Search for the cell housing the specified text and yield its (X, Y) center coordinate. 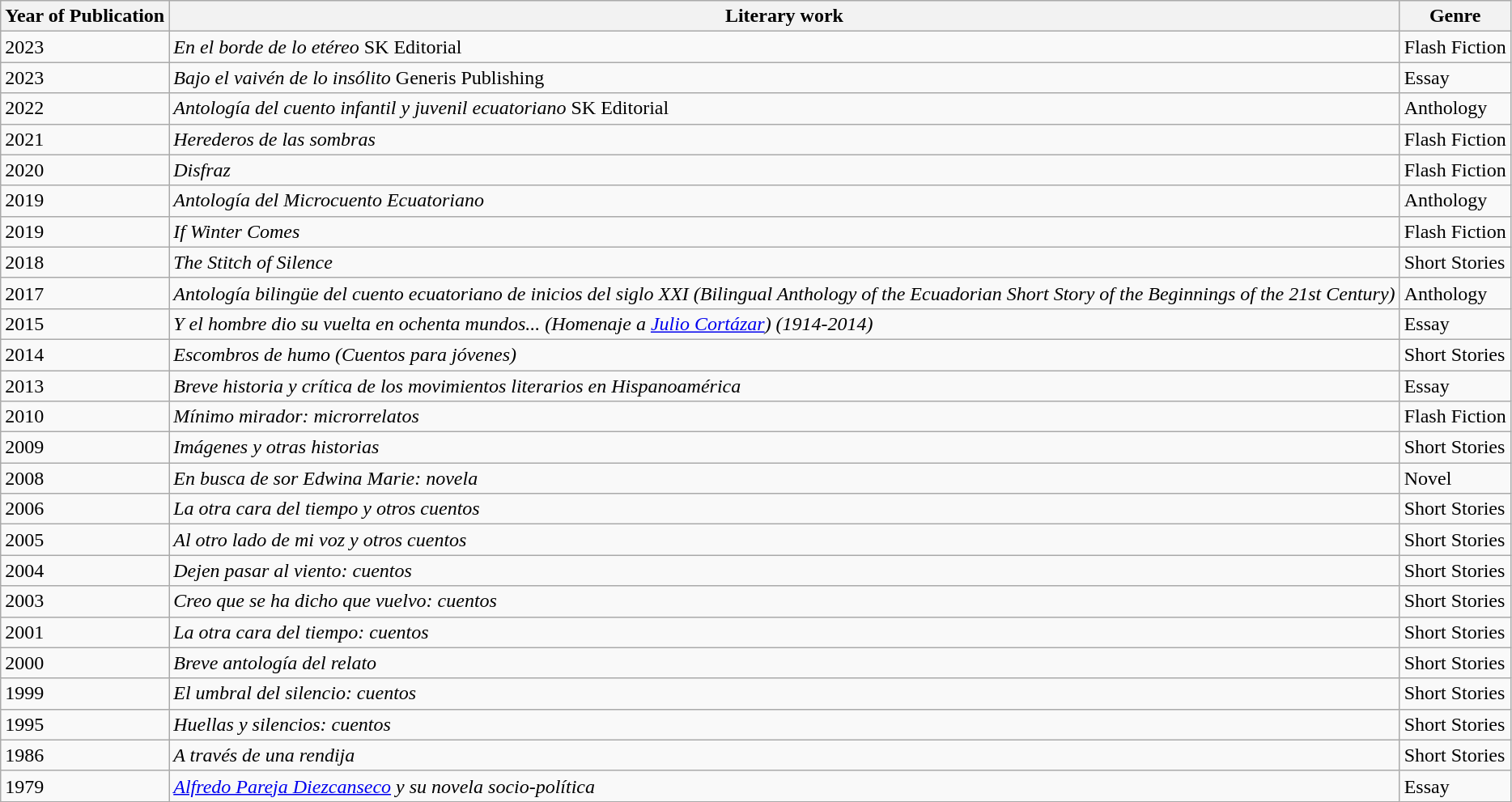
Al otro lado de mi voz y otros cuentos (784, 540)
2006 (85, 509)
2009 (85, 448)
Creo que se ha dicho que vuelvo: cuentos (784, 601)
En el borde de lo etéreo SK Editorial (784, 47)
2017 (85, 293)
Genre (1455, 16)
Antología del cuento infantil y juvenil ecuatoriano SK Editorial (784, 108)
2010 (85, 417)
Disfraz (784, 170)
2000 (85, 663)
Imágenes y otras historias (784, 448)
En busca de sor Edwina Marie: novela (784, 478)
Literary work (784, 16)
The Stitch of Silence (784, 262)
2013 (85, 386)
Y el hombre dio su vuelta en ochenta mundos... (Homenaje a Julio Cortázar) (1914-2014) (784, 324)
El umbral del silencio: cuentos (784, 694)
2005 (85, 540)
A través de una rendija (784, 755)
1986 (85, 755)
2003 (85, 601)
1979 (85, 786)
If Winter Comes (784, 231)
La otra cara del tiempo y otros cuentos (784, 509)
Escombros de humo (Cuentos para jóvenes) (784, 354)
Dejen pasar al viento: cuentos (784, 571)
2001 (85, 632)
2018 (85, 262)
2004 (85, 571)
La otra cara del tiempo: cuentos (784, 632)
Herederos de las sombras (784, 139)
2020 (85, 170)
Breve antología del relato (784, 663)
Antología del Microcuento Ecuatoriano (784, 201)
2008 (85, 478)
Huellas y silencios: cuentos (784, 724)
2022 (85, 108)
1995 (85, 724)
2021 (85, 139)
Alfredo Pareja Diezcanseco y su novela socio-política (784, 786)
Novel (1455, 478)
Breve historia y crítica de los movimientos literarios en Hispanoamérica (784, 386)
Year of Publication (85, 16)
2015 (85, 324)
Mínimo mirador: microrrelatos (784, 417)
1999 (85, 694)
Bajo el vaivén de lo insólito Generis Publishing (784, 78)
2014 (85, 354)
